Return the (X, Y) coordinate for the center point of the cell that contains the specified text.  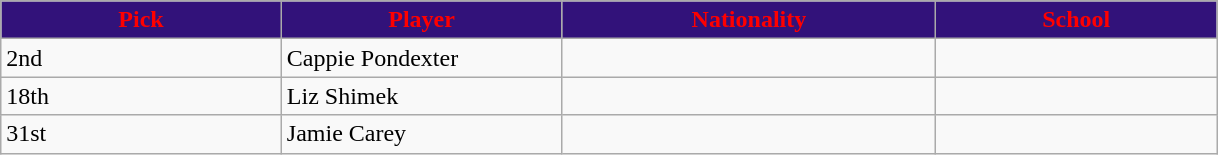
Nationality (749, 20)
Jamie Carey (422, 134)
Player (422, 20)
31st (142, 134)
2nd (142, 58)
Pick (142, 20)
Liz Shimek (422, 96)
School (1076, 20)
18th (142, 96)
Cappie Pondexter (422, 58)
